Detect which cell encompasses the target text, then output its (X, Y) center coordinate. 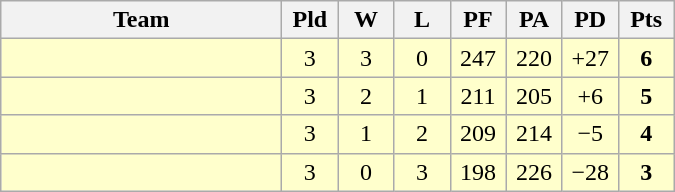
198 (478, 172)
PF (478, 20)
+27 (590, 58)
Pts (646, 20)
220 (534, 58)
226 (534, 172)
5 (646, 96)
Team (142, 20)
PA (534, 20)
−5 (590, 134)
209 (478, 134)
211 (478, 96)
L (422, 20)
W (366, 20)
PD (590, 20)
4 (646, 134)
205 (534, 96)
247 (478, 58)
−28 (590, 172)
6 (646, 58)
214 (534, 134)
Pld (310, 20)
+6 (590, 96)
